Provide the [X, Y] coordinate of the cell's center where the given text is located.  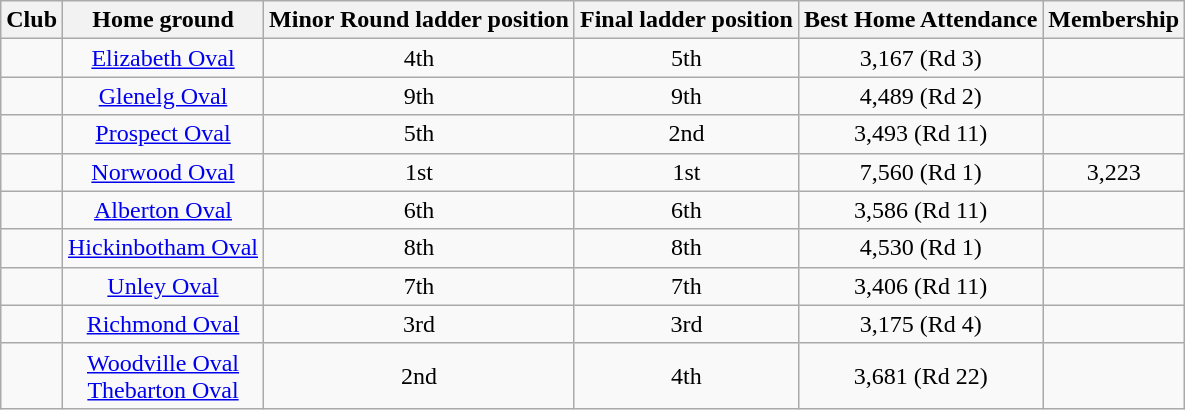
Elizabeth Oval [164, 58]
3,586 (Rd 11) [920, 210]
Hickinbotham Oval [164, 248]
Alberton Oval [164, 210]
3,493 (Rd 11) [920, 134]
Prospect Oval [164, 134]
Woodville OvalThebarton Oval [164, 376]
3,681 (Rd 22) [920, 376]
3,406 (Rd 11) [920, 286]
3,223 [1114, 172]
Norwood Oval [164, 172]
3,175 (Rd 4) [920, 324]
3,167 (Rd 3) [920, 58]
Final ladder position [686, 20]
Membership [1114, 20]
4,489 (Rd 2) [920, 96]
Minor Round ladder position [420, 20]
Club [32, 20]
Home ground [164, 20]
Glenelg Oval [164, 96]
Richmond Oval [164, 324]
7,560 (Rd 1) [920, 172]
4,530 (Rd 1) [920, 248]
Best Home Attendance [920, 20]
Unley Oval [164, 286]
